Locate the cell with the specified text and output its (X, Y) center coordinate. 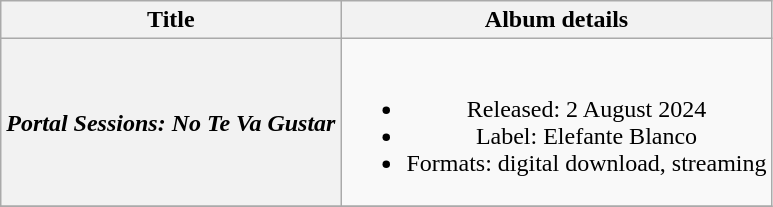
Portal Sessions: No Te Va Gustar (171, 122)
Released: 2 August 2024Label: Elefante BlancoFormats: digital download, streaming (556, 122)
Album details (556, 20)
Title (171, 20)
